Capture the cell that displays the provided text and extract its (x, y) central coordinate. 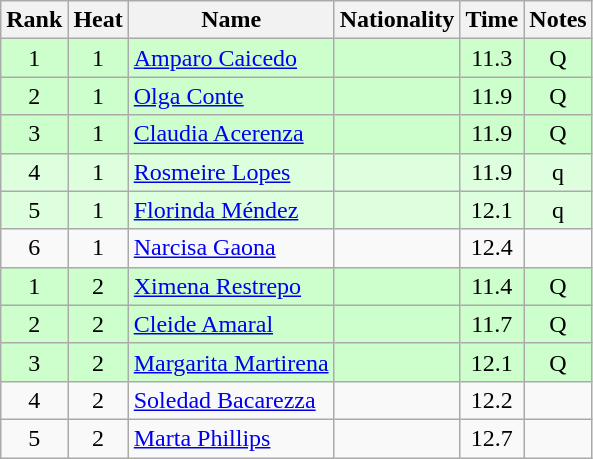
Marta Phillips (231, 438)
Olga Conte (231, 96)
6 (34, 248)
11.4 (492, 286)
11.3 (492, 58)
Soledad Bacarezza (231, 400)
Heat (98, 20)
Claudia Acerenza (231, 134)
Margarita Martirena (231, 362)
Narcisa Gaona (231, 248)
11.7 (492, 324)
Rank (34, 20)
12.4 (492, 248)
12.2 (492, 400)
Name (231, 20)
Time (492, 20)
Notes (558, 20)
Nationality (397, 20)
Ximena Restrepo (231, 286)
Florinda Méndez (231, 210)
Rosmeire Lopes (231, 172)
Cleide Amaral (231, 324)
12.7 (492, 438)
Amparo Caicedo (231, 58)
